Return (X, Y) of the center of cell containing provided text 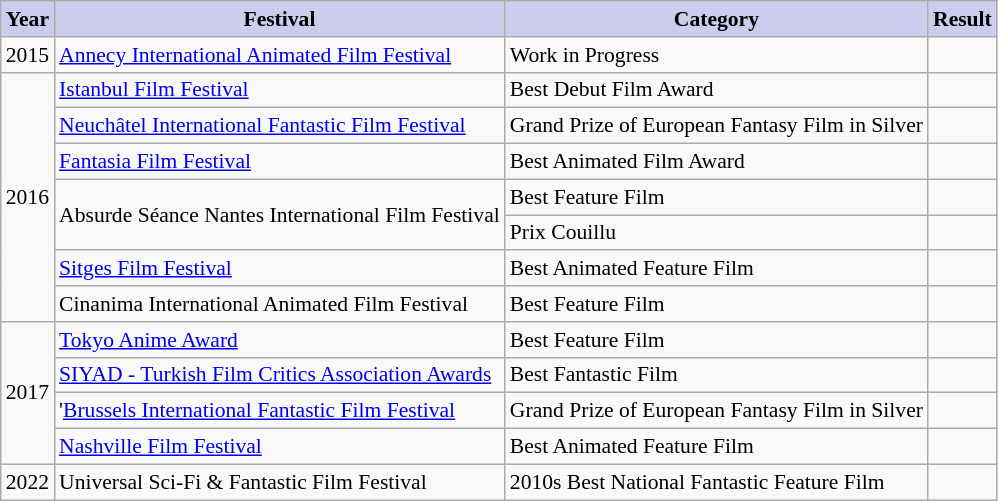
Sitges Film Festival (280, 269)
2017 (28, 393)
Category (716, 19)
Istanbul Film Festival (280, 90)
Work in Progress (716, 55)
Best Animated Film Award (716, 162)
'Brussels International Fantastic Film Festival (280, 411)
Tokyo Anime Award (280, 340)
Universal Sci-Fi & Fantastic Film Festival (280, 482)
Annecy International Animated Film Festival (280, 55)
2022 (28, 482)
Nashville Film Festival (280, 447)
Best Debut Film Award (716, 90)
2016 (28, 196)
Year (28, 19)
Festival (280, 19)
2015 (28, 55)
SIYAD - Turkish Film Critics Association Awards (280, 375)
Best Fantastic Film (716, 375)
Absurde Séance Nantes International Film Festival (280, 214)
2010s Best National Fantastic Feature Film (716, 482)
Fantasia Film Festival (280, 162)
Neuchâtel International Fantastic Film Festival (280, 126)
Result (962, 19)
Prix Couillu (716, 233)
Cinanima International Animated Film Festival (280, 304)
